Search for the cell housing the specified text and yield its (x, y) center coordinate. 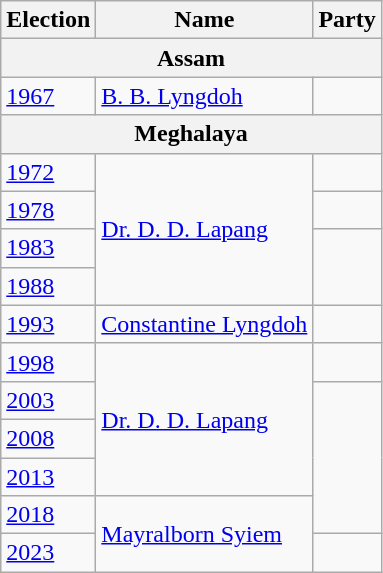
Mayralborn Syiem (204, 534)
Party (347, 20)
2008 (48, 438)
2018 (48, 515)
Meghalaya (191, 134)
Assam (191, 58)
2003 (48, 400)
2013 (48, 477)
Constantine Lyngdoh (204, 324)
1972 (48, 172)
1998 (48, 362)
1983 (48, 248)
2023 (48, 553)
1978 (48, 210)
1988 (48, 286)
1993 (48, 324)
1967 (48, 96)
Name (204, 20)
Election (48, 20)
B. B. Lyngdoh (204, 96)
